Search for the cell housing the specified text and yield its [X, Y] center coordinate. 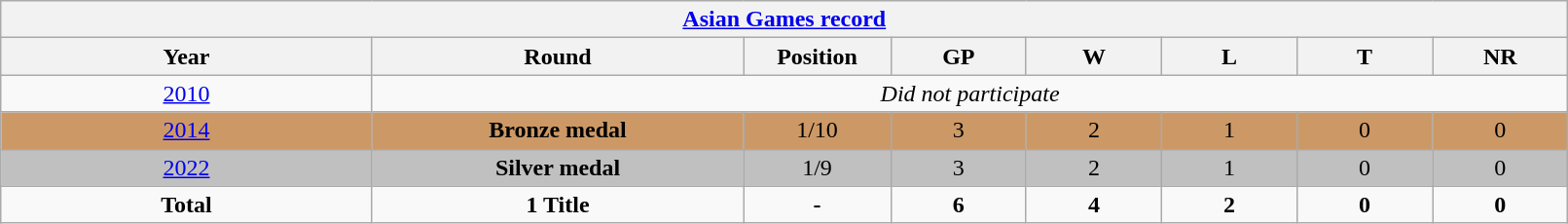
1/9 [818, 168]
2022 [187, 168]
4 [1094, 205]
1 Title [558, 205]
- [818, 205]
Year [187, 56]
Position [818, 56]
L [1228, 56]
Asian Games record [784, 19]
Round [558, 56]
6 [958, 205]
NR [1501, 56]
Bronze medal [558, 131]
W [1094, 56]
1/10 [818, 131]
Total [187, 205]
GP [958, 56]
2014 [187, 131]
Did not participate [969, 93]
Silver medal [558, 168]
2010 [187, 93]
T [1365, 56]
